Capture the cell that displays the provided text and extract its [x, y] central coordinate. 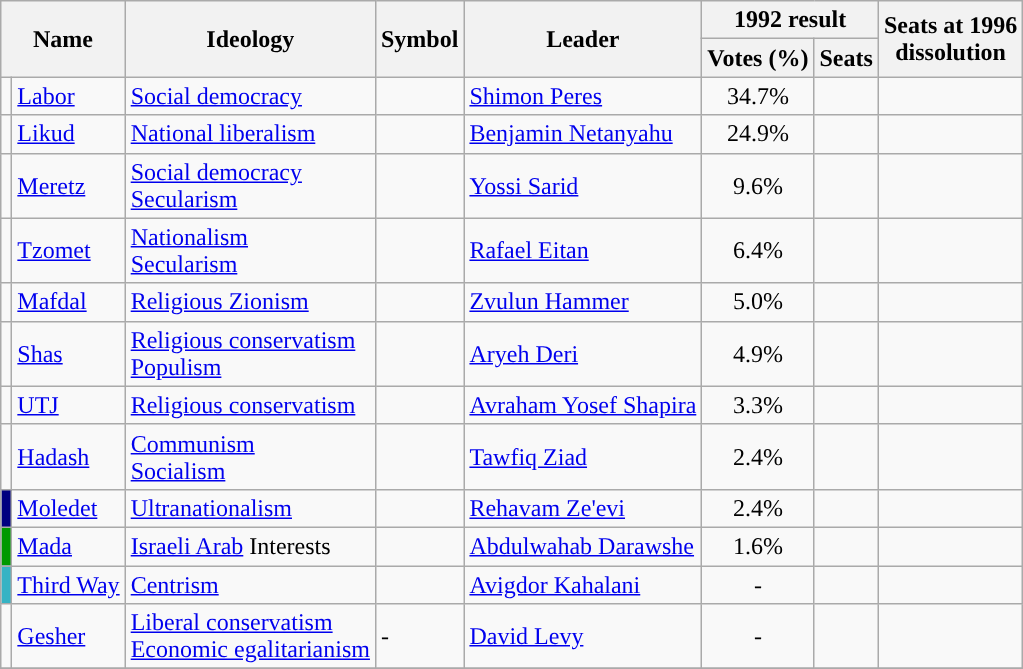
Moledet [68, 508]
Social democracy [250, 96]
Tawfiq Ziad [583, 456]
Meretz [68, 186]
David Levy [583, 636]
Rafael Eitan [583, 250]
Symbol [419, 39]
Rehavam Ze'evi [583, 508]
Shimon Peres [583, 96]
3.3% [758, 405]
34.7% [758, 96]
Religious conservatismPopulism [250, 354]
Mada [68, 546]
Avraham Yosef Shapira [583, 405]
UTJ [68, 405]
Aryeh Deri [583, 354]
Tzomet [68, 250]
6.4% [758, 250]
CommunismSocialism [250, 456]
Leader [583, 39]
1992 result [790, 20]
Avigdor Kahalani [583, 585]
Liberal conservatismEconomic egalitarianism [250, 636]
Ideology [250, 39]
Hadash [68, 456]
Shas [68, 354]
Zvulun Hammer [583, 302]
Seats [846, 58]
Social democracySecularism [250, 186]
Benjamin Netanyahu [583, 134]
National liberalism [250, 134]
Israeli Arab Interests [250, 546]
9.6% [758, 186]
Seats at 1996dissolution [950, 39]
5.0% [758, 302]
Labor [68, 96]
Mafdal [68, 302]
Votes (%) [758, 58]
NationalismSecularism [250, 250]
Name [63, 39]
24.9% [758, 134]
Centrism [250, 585]
Religious conservatism [250, 405]
Likud [68, 134]
Religious Zionism [250, 302]
Ultranationalism [250, 508]
Gesher [68, 636]
4.9% [758, 354]
1.6% [758, 546]
Yossi Sarid [583, 186]
Third Way [68, 585]
Abdulwahab Darawshe [583, 546]
